Determine the [x, y] coordinate at the center of the cell enclosing the given text.  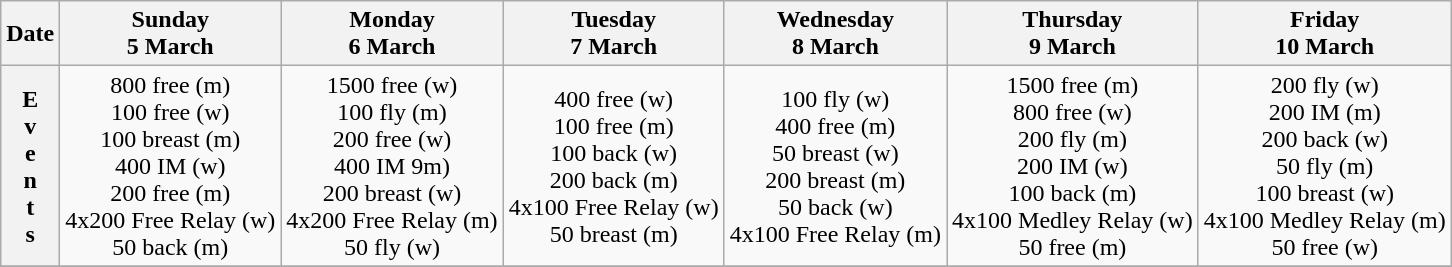
1500 free (m) 800 free (w) 200 fly (m) 200 IM (w) 100 back (m) 4x100 Medley Relay (w) 50 free (m) [1073, 166]
Wednesday 8 March [835, 34]
E v e n t s [30, 166]
100 fly (w) 400 free (m) 50 breast (w) 200 breast (m) 50 back (w) 4x100 Free Relay (m) [835, 166]
400 free (w) 100 free (m) 100 back (w) 200 back (m) 4x100 Free Relay (w) 50 breast (m) [614, 166]
1500 free (w) 100 fly (m) 200 free (w) 400 IM 9m) 200 breast (w) 4x200 Free Relay (m) 50 fly (w) [392, 166]
200 fly (w) 200 IM (m) 200 back (w) 50 fly (m) 100 breast (w) 4x100 Medley Relay (m) 50 free (w) [1324, 166]
Thursday 9 March [1073, 34]
Friday 10 March [1324, 34]
Date [30, 34]
Tuesday 7 March [614, 34]
800 free (m) 100 free (w) 100 breast (m) 400 IM (w) 200 free (m) 4x200 Free Relay (w) 50 back (m) [170, 166]
Sunday 5 March [170, 34]
Monday 6 March [392, 34]
